Locate the cell with the specified text and output its [X, Y] center coordinate. 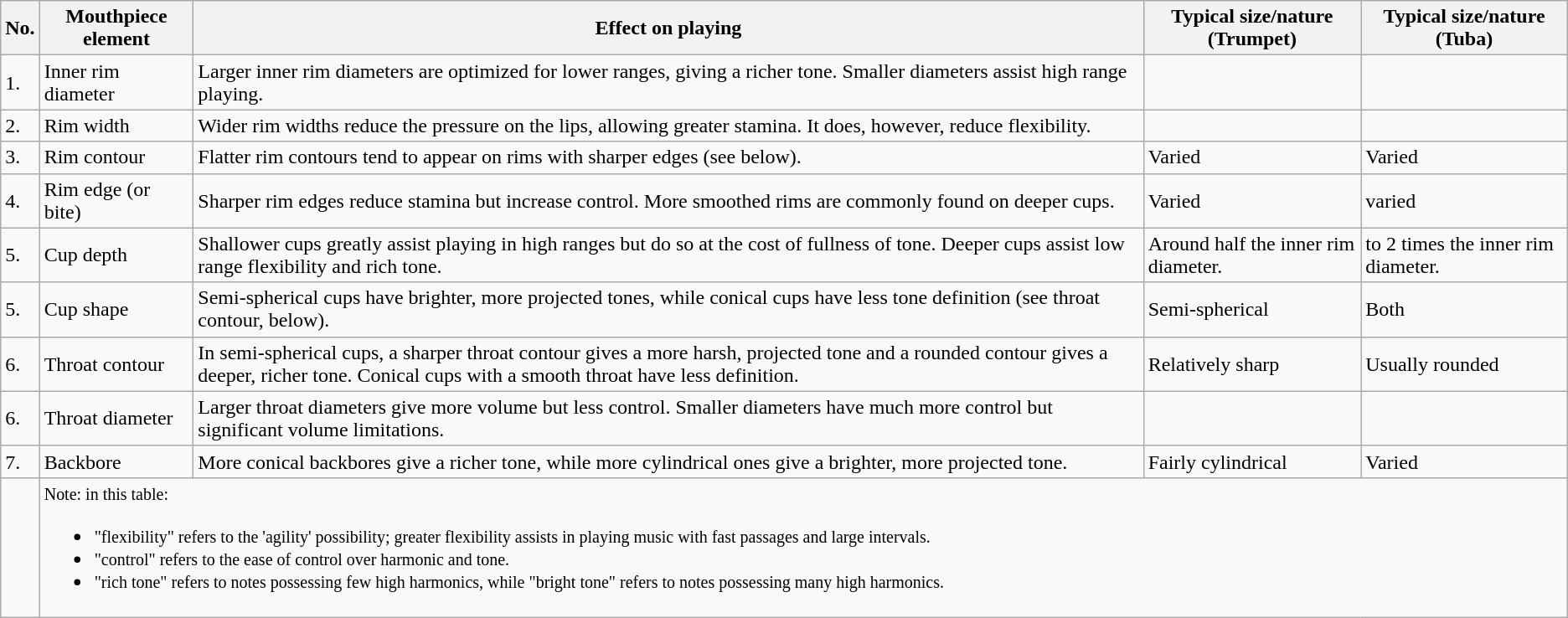
Typical size/nature(Trumpet) [1252, 28]
Effect on playing [668, 28]
More conical backbores give a richer tone, while more cylindrical ones give a brighter, more projected tone. [668, 461]
Throat diameter [116, 419]
Rim width [116, 126]
Flatter rim contours tend to appear on rims with sharper edges (see below). [668, 157]
1. [20, 82]
Throat contour [116, 363]
Wider rim widths reduce the pressure on the lips, allowing greater stamina. It does, however, reduce flexibility. [668, 126]
Both [1464, 310]
Semi-spherical [1252, 310]
Mouthpiece element [116, 28]
Larger throat diameters give more volume but less control. Smaller diameters have much more control but significant volume limitations. [668, 419]
Sharper rim edges reduce stamina but increase control. More smoothed rims are commonly found on deeper cups. [668, 201]
Relatively sharp [1252, 363]
Cup shape [116, 310]
varied [1464, 201]
Semi-spherical cups have brighter, more projected tones, while conical cups have less tone definition (see throat contour, below). [668, 310]
Larger inner rim diameters are optimized for lower ranges, giving a richer tone. Smaller diameters assist high range playing. [668, 82]
7. [20, 461]
Rim edge (or bite) [116, 201]
3. [20, 157]
4. [20, 201]
Inner rim diameter [116, 82]
Backbore [116, 461]
to 2 times the inner rim diameter. [1464, 255]
No. [20, 28]
Typical size/nature(Tuba) [1464, 28]
Around half the inner rim diameter. [1252, 255]
Fairly cylindrical [1252, 461]
Cup depth [116, 255]
Rim contour [116, 157]
Usually rounded [1464, 363]
2. [20, 126]
